From the cell containing the given text, extract its center point as [x, y] coordinate. 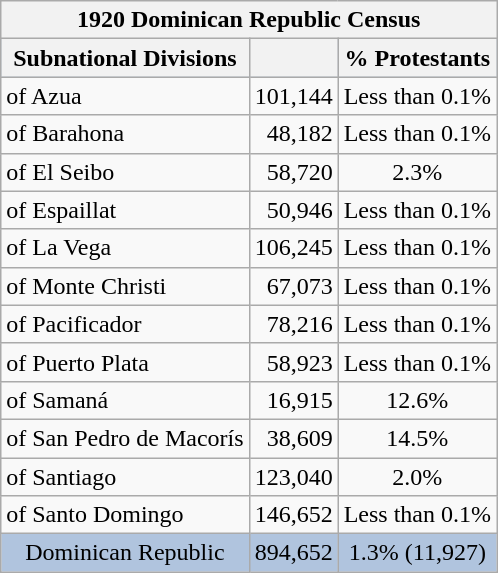
1920 Dominican Republic Census [249, 20]
12.6% [417, 400]
of Samaná [125, 400]
101,144 [294, 96]
of Puerto Plata [125, 362]
894,652 [294, 553]
of Pacificador [125, 324]
Subnational Divisions [125, 58]
78,216 [294, 324]
1.3% (11,927) [417, 553]
Dominican Republic [125, 553]
58,923 [294, 362]
% Protestants [417, 58]
50,946 [294, 210]
of La Vega [125, 248]
of Espaillat [125, 210]
of Santiago [125, 477]
of Monte Christi [125, 286]
123,040 [294, 477]
48,182 [294, 134]
of Barahona [125, 134]
38,609 [294, 438]
2.0% [417, 477]
of El Seibo [125, 172]
146,652 [294, 515]
14.5% [417, 438]
16,915 [294, 400]
67,073 [294, 286]
of San Pedro de Macorís [125, 438]
106,245 [294, 248]
58,720 [294, 172]
of Azua [125, 96]
2.3% [417, 172]
of Santo Domingo [125, 515]
